For the text-containing cell, return its midpoint in [X, Y] coordinate format. 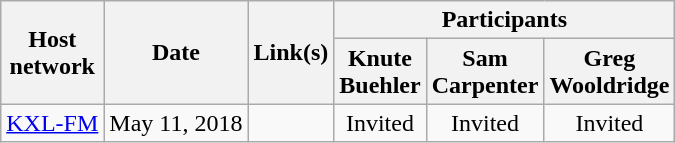
KXL-FM [52, 123]
Link(s) [291, 52]
SamCarpenter [485, 72]
Participants [504, 20]
Date [176, 52]
May 11, 2018 [176, 123]
GregWooldridge [610, 72]
Hostnetwork [52, 52]
KnuteBuehler [380, 72]
